Return (x, y) of the center of cell containing provided text 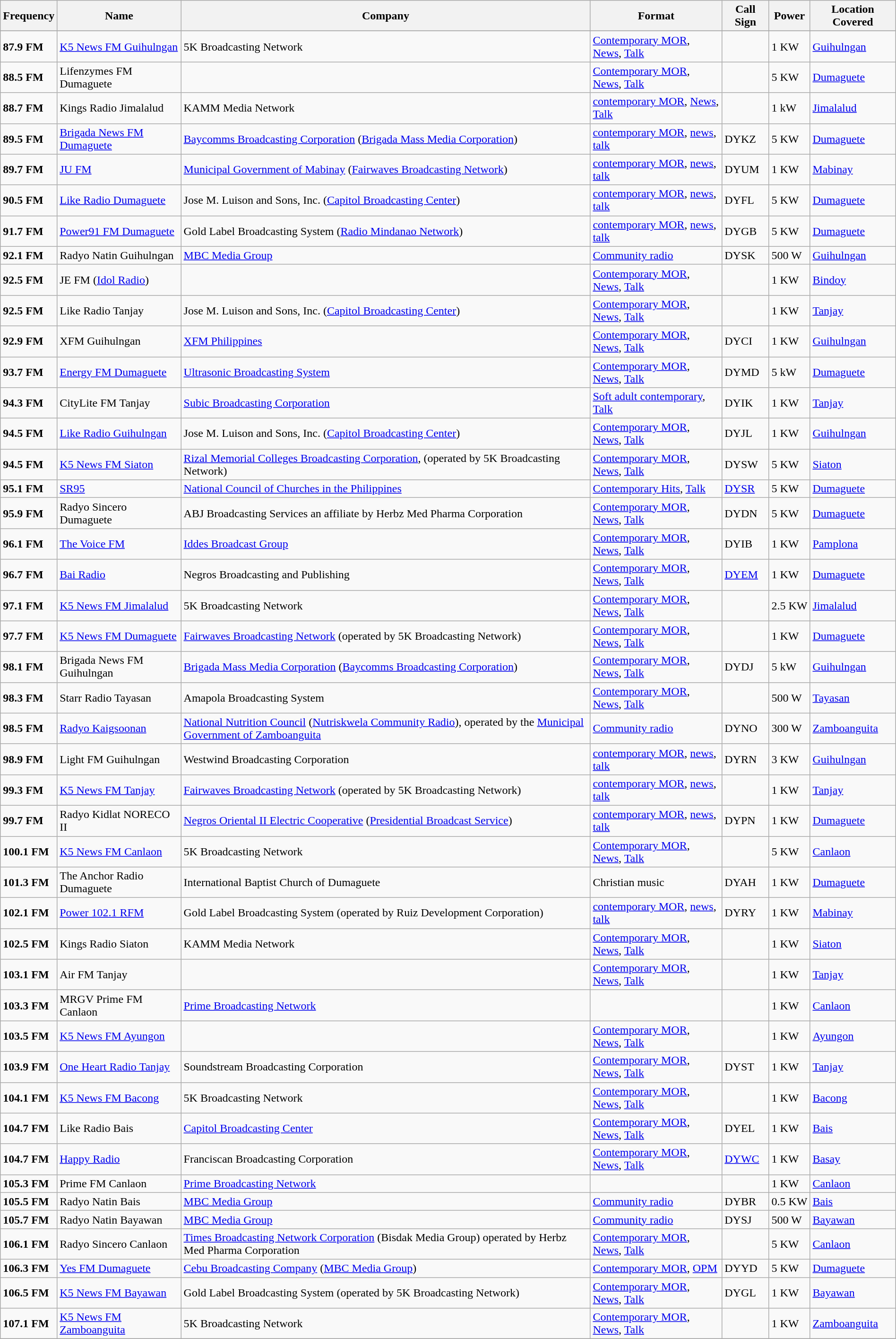
DYKZ (746, 139)
Frequency (29, 16)
Bindoy (853, 280)
1 kW (789, 108)
DYMD (746, 372)
DYEL (746, 1128)
98.9 FM (29, 759)
0.5 KW (789, 1201)
Brigada Mass Media Corporation (Baycomms Broadcasting Corporation) (386, 667)
K5 News FM Siaton (119, 464)
89.7 FM (29, 169)
3 KW (789, 759)
Radyo Sincero Canlaon (119, 1243)
Prime FM Canlaon (119, 1183)
95.1 FM (29, 489)
98.5 FM (29, 728)
88.7 FM (29, 108)
Like Radio Bais (119, 1128)
CityLite FM Tanjay (119, 403)
Brigada News FM Guihulngan (119, 667)
ABJ Broadcasting Services an affiliate by Herbz Med Pharma Corporation (386, 513)
Negros Broadcasting and Publishing (386, 575)
DYBR (746, 1201)
DYSK (746, 255)
Christian music (656, 882)
99.3 FM (29, 790)
96.1 FM (29, 544)
SR95 (119, 489)
Starr Radio Tayasan (119, 698)
Power91 FM Dumaguete (119, 231)
National Council of Churches in the Philippines (386, 489)
Franciscan Broadcasting Corporation (386, 1159)
105.7 FM (29, 1219)
International Baptist Church of Dumaguete (386, 882)
Kings Radio Jimalalud (119, 108)
2.5 KW (789, 605)
DYDJ (746, 667)
102.1 FM (29, 913)
Radyo Natin Bais (119, 1201)
Ultrasonic Broadcasting System (386, 372)
96.7 FM (29, 575)
99.7 FM (29, 821)
K5 News FM Tanjay (119, 790)
Soft adult contemporary, Talk (656, 403)
DYIK (746, 403)
DYGB (746, 231)
97.1 FM (29, 605)
90.5 FM (29, 200)
94.3 FM (29, 403)
Power 102.1 RFM (119, 913)
DYDN (746, 513)
88.5 FM (29, 78)
98.1 FM (29, 667)
The Voice FM (119, 544)
Contemporary MOR, OPM (656, 1268)
National Nutrition Council (Nutriskwela Community Radio), operated by the Municipal Government of Zamboanguita (386, 728)
Yes FM Dumaguete (119, 1268)
92.9 FM (29, 341)
Location Covered (853, 16)
DYRY (746, 913)
93.7 FM (29, 372)
DYCI (746, 341)
Call Sign (746, 16)
One Heart Radio Tanjay (119, 1067)
Format (656, 16)
XFM Guihulngan (119, 341)
107.1 FM (29, 1324)
Times Broadcasting Network Corporation (Bisdak Media Group) operated by Herbz Med Pharma Corporation (386, 1243)
K5 News FM Canlaon (119, 851)
Westwind Broadcasting Corporation (386, 759)
Municipal Government of Mabinay (Fairwaves Broadcasting Network) (386, 169)
Brigada News FM Dumaguete (119, 139)
91.7 FM (29, 231)
Iddes Broadcast Group (386, 544)
Radyo Kaigsoonan (119, 728)
DYUM (746, 169)
Light FM Guihulngan (119, 759)
DYIB (746, 544)
103.5 FM (29, 1036)
JU FM (119, 169)
Cebu Broadcasting Company (MBC Media Group) (386, 1268)
JE FM (Idol Radio) (119, 280)
Like Radio Dumaguete (119, 200)
Rizal Memorial Colleges Broadcasting Corporation, (operated by 5K Broadcasting Network) (386, 464)
XFM Philippines (386, 341)
DYRN (746, 759)
Gold Label Broadcasting System (operated by 5K Broadcasting Network) (386, 1293)
Air FM Tanjay (119, 975)
K5 News FM Dumaguete (119, 636)
Radyo Kidlat NORECO II (119, 821)
95.9 FM (29, 513)
K5 News FM Bayawan (119, 1293)
89.5 FM (29, 139)
DYJL (746, 434)
DYNO (746, 728)
Bacong (853, 1098)
MRGV Prime FM Canlaon (119, 1005)
DYSR (746, 489)
Capitol Broadcasting Center (386, 1128)
105.5 FM (29, 1201)
Happy Radio (119, 1159)
K5 News FM Ayungon (119, 1036)
103.1 FM (29, 975)
101.3 FM (29, 882)
Tayasan (853, 698)
Contemporary Hits, Talk (656, 489)
Lifenzymes FM Dumaguete (119, 78)
100.1 FM (29, 851)
Radyo Natin Bayawan (119, 1219)
Like Radio Tanjay (119, 310)
Subic Broadcasting Corporation (386, 403)
87.9 FM (29, 46)
103.3 FM (29, 1005)
92.1 FM (29, 255)
Baycomms Broadcasting Corporation (Brigada Mass Media Corporation) (386, 139)
106.3 FM (29, 1268)
DYST (746, 1067)
98.3 FM (29, 698)
103.9 FM (29, 1067)
DYPN (746, 821)
106.5 FM (29, 1293)
Basay (853, 1159)
Power (789, 16)
Energy FM Dumaguete (119, 372)
Pamplona (853, 544)
97.7 FM (29, 636)
Amapola Broadcasting System (386, 698)
DYAH (746, 882)
Kings Radio Siaton (119, 944)
DYGL (746, 1293)
contemporary MOR, News, Talk (656, 108)
DYSW (746, 464)
300 W (789, 728)
105.3 FM (29, 1183)
DYEM (746, 575)
104.1 FM (29, 1098)
K5 News FM Zamboanguita (119, 1324)
The Anchor Radio Dumaguete (119, 882)
Negros Oriental II Electric Cooperative (Presidential Broadcast Service) (386, 821)
Like Radio Guihulngan (119, 434)
Company (386, 16)
K5 News FM Guihulngan (119, 46)
Bai Radio (119, 575)
Gold Label Broadcasting System (operated by Ruiz Development Corporation) (386, 913)
DYYD (746, 1268)
Ayungon (853, 1036)
Name (119, 16)
DYSJ (746, 1219)
Soundstream Broadcasting Corporation (386, 1067)
106.1 FM (29, 1243)
Gold Label Broadcasting System (Radio Mindanao Network) (386, 231)
K5 News FM Jimalalud (119, 605)
DYWC (746, 1159)
DYFL (746, 200)
Radyo Natin Guihulngan (119, 255)
K5 News FM Bacong (119, 1098)
Radyo Sincero Dumaguete (119, 513)
102.5 FM (29, 944)
